Scan for the cell matching the given text and deliver its [x, y] coordinate at center. 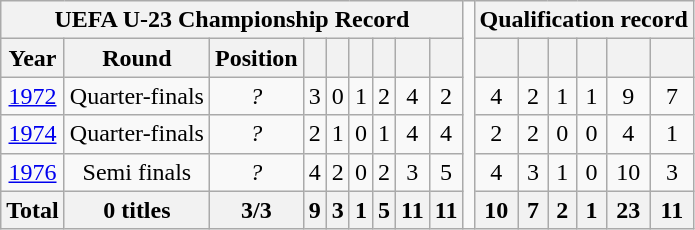
1974 [33, 134]
Year [33, 58]
1972 [33, 96]
Round [136, 58]
Position [256, 58]
3/3 [256, 210]
Qualification record [584, 20]
1976 [33, 172]
23 [628, 210]
Semi finals [136, 172]
0 titles [136, 210]
UEFA U-23 Championship Record [232, 20]
Total [33, 210]
